Provide the [X, Y] coordinate of the cell's center where the given text is located.  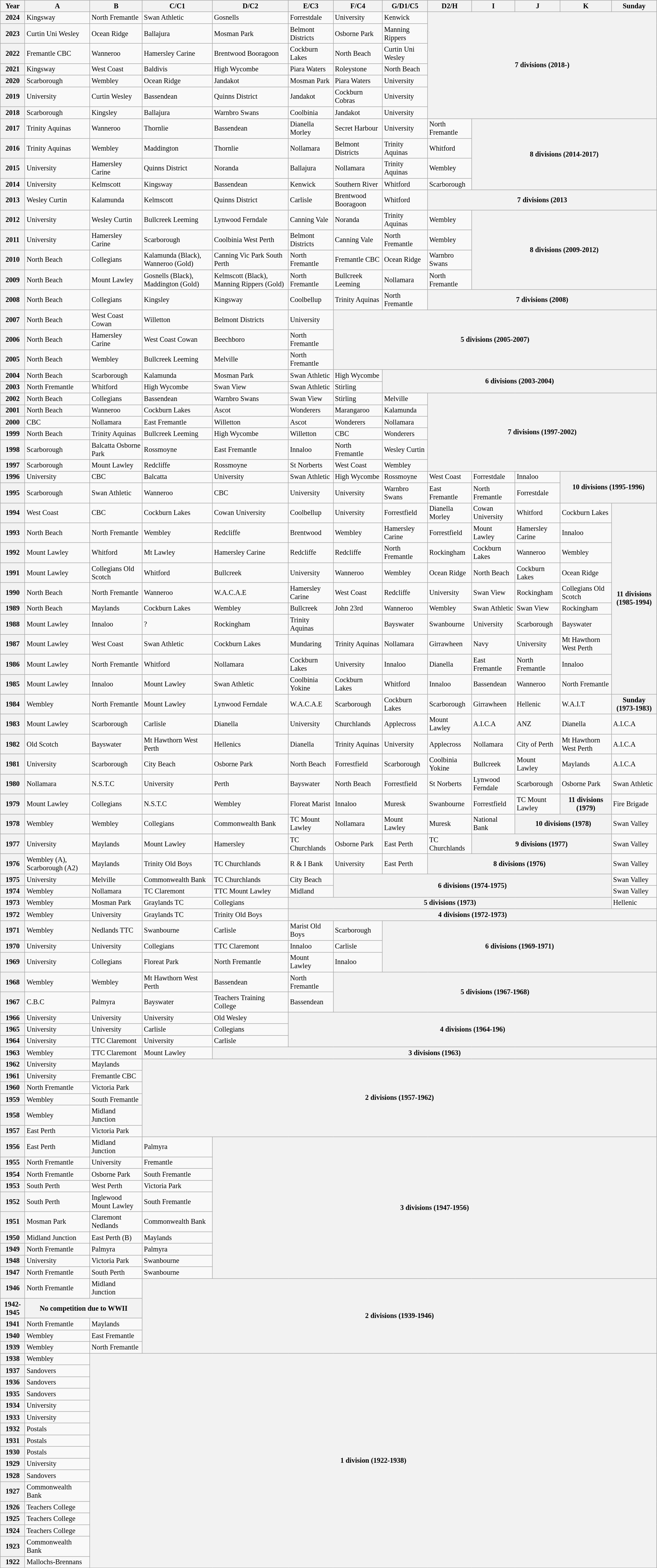
1974 [12, 891]
1951 [12, 1222]
6 divisions (2003-2004) [520, 381]
2012 [12, 220]
National Bank [493, 824]
2007 [12, 320]
B [116, 6]
E/C3 [310, 6]
Southern River [358, 184]
1981 [12, 764]
1993 [12, 533]
ANZ [537, 724]
Fremantle [177, 1162]
Churchlands [358, 724]
Mundaring [310, 644]
Gosnells [250, 18]
1924 [12, 1531]
3 divisions (1947-1956) [435, 1208]
8 divisions (2009-2012) [564, 250]
2008 [12, 300]
East Perth (B) [116, 1238]
1959 [12, 1099]
G/D1/C5 [405, 6]
1986 [12, 664]
Sunday (1973-1983) [634, 704]
Old Scotch [58, 744]
J [537, 6]
1984 [12, 704]
Hellenics [250, 744]
1985 [12, 684]
Balcatta [177, 477]
1 division (1922-1938) [373, 1460]
1949 [12, 1249]
10 divisions (1978) [563, 824]
9 divisions (1977) [542, 844]
5 divisions (2005-2007) [495, 339]
2010 [12, 260]
Floreat Marist [310, 804]
A [58, 6]
10 divisions (1995-1996) [608, 487]
2001 [12, 410]
R & I Bank [310, 864]
Navy [493, 644]
2016 [12, 148]
1987 [12, 644]
Coolbinia [310, 113]
Mt Lawley [177, 553]
1976 [12, 864]
Baldivis [177, 69]
W.A.I.T [586, 704]
1964 [12, 1041]
1957 [12, 1131]
Hamersley [250, 844]
1972 [12, 915]
1925 [12, 1519]
1978 [12, 824]
1936 [12, 1382]
2004 [12, 375]
1971 [12, 930]
5 divisions (1967-1968) [495, 992]
1948 [12, 1261]
Kelmscott (Black), Manning Rippers (Gold) [250, 280]
1977 [12, 844]
Claremont Nedlands [116, 1222]
1933 [12, 1417]
Balcatta Osborne Park [116, 449]
Marist Old Boys [310, 930]
1994 [12, 513]
2015 [12, 168]
7 divisions (1997-2002) [542, 432]
Roleystone [358, 69]
2003 [12, 387]
1928 [12, 1476]
1967 [12, 1002]
1970 [12, 946]
2006 [12, 340]
1962 [12, 1064]
D2/H [450, 6]
4 divisions (1972-1973) [473, 915]
TC Claremont [177, 891]
7 divisions (2008) [542, 300]
Brentwood [310, 533]
Gosnells (Black), Maddington (Gold) [177, 280]
I [493, 6]
Teachers Training College [250, 1002]
West Perth [116, 1186]
4 divisions (1964-196) [473, 1029]
2014 [12, 184]
Floreat Park [177, 962]
1927 [12, 1491]
1942-1945 [12, 1308]
2 divisions (1957-1962) [400, 1098]
2009 [12, 280]
7 divisions (2013 [542, 200]
1932 [12, 1429]
2018 [12, 113]
1935 [12, 1394]
2020 [12, 81]
11 divisions (1979) [586, 804]
1982 [12, 744]
6 divisions (1969-1971) [520, 946]
Cockburn Cobras [358, 97]
1991 [12, 573]
C/C1 [177, 6]
Perth [250, 784]
City of Perth [537, 744]
1931 [12, 1441]
Maddington [177, 148]
2023 [12, 34]
1969 [12, 962]
6 divisions (1974-1975) [473, 885]
1960 [12, 1088]
K [586, 6]
1965 [12, 1030]
1997 [12, 465]
1954 [12, 1174]
Old Wesley [250, 1018]
Marangaroo [358, 410]
Kalamunda (Black), Wanneroo (Gold) [177, 260]
Curtin Wesley [116, 97]
1946 [12, 1288]
1966 [12, 1018]
Wembley (A), Scarborough (A2) [58, 864]
1939 [12, 1347]
C.B.C [58, 1002]
1973 [12, 903]
1938 [12, 1359]
1995 [12, 493]
2000 [12, 422]
D/C2 [250, 6]
8 divisions (2014-2017) [564, 154]
1975 [12, 880]
Secret Harbour [358, 128]
Inglewood Mount Lawley [116, 1202]
2011 [12, 240]
Sunday [634, 6]
Mallochs-Brennans [58, 1562]
1988 [12, 624]
1958 [12, 1115]
1979 [12, 804]
1952 [12, 1202]
1947 [12, 1273]
1937 [12, 1371]
Year [12, 6]
Beechboro [250, 340]
8 divisions (1976) [520, 864]
2 divisions (1939-1946) [400, 1316]
Manning Rippers [405, 34]
2002 [12, 399]
1940 [12, 1336]
11 divisions (1985-1994) [634, 598]
7 divisions (2018-) [542, 65]
1963 [12, 1053]
1989 [12, 608]
1998 [12, 449]
1950 [12, 1238]
1930 [12, 1452]
1992 [12, 553]
2013 [12, 200]
1926 [12, 1507]
2022 [12, 53]
Midland [310, 891]
1961 [12, 1076]
Coolbinia West Perth [250, 240]
Nedlands TTC [116, 930]
1941 [12, 1324]
1922 [12, 1562]
1923 [12, 1546]
2024 [12, 18]
1968 [12, 982]
2019 [12, 97]
1983 [12, 724]
Fire Brigade [634, 804]
5 divisions (1973) [450, 903]
1990 [12, 593]
1929 [12, 1464]
1980 [12, 784]
F/C4 [358, 6]
1999 [12, 434]
? [177, 624]
TTC Mount Lawley [250, 891]
1955 [12, 1162]
3 divisions (1963) [435, 1053]
2005 [12, 359]
1956 [12, 1147]
John 23rd [358, 608]
1953 [12, 1186]
1996 [12, 477]
2021 [12, 69]
1934 [12, 1406]
No competition due to WWII [84, 1308]
2017 [12, 128]
Canning Vic Park South Perth [250, 260]
